Scan for the cell matching the given text and deliver its [x, y] coordinate at center. 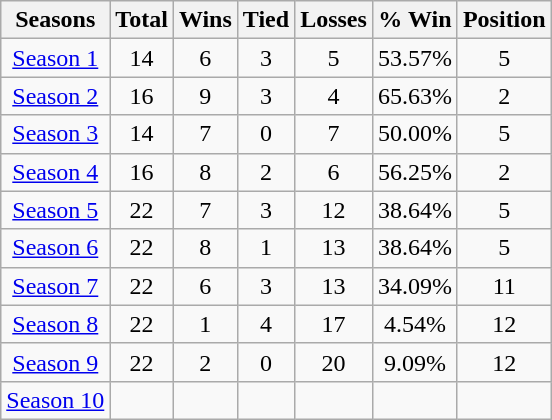
56.25% [414, 172]
Season 10 [56, 400]
4.54% [414, 324]
34.09% [414, 286]
9.09% [414, 362]
Wins [205, 20]
20 [334, 362]
Losses [334, 20]
9 [205, 96]
Season 3 [56, 134]
Season 9 [56, 362]
Total [142, 20]
53.57% [414, 58]
% Win [414, 20]
11 [504, 286]
Season 4 [56, 172]
Season 6 [56, 248]
Season 1 [56, 58]
Seasons [56, 20]
50.00% [414, 134]
Position [504, 20]
Season 2 [56, 96]
Season 8 [56, 324]
Tied [266, 20]
17 [334, 324]
65.63% [414, 96]
Season 5 [56, 210]
Season 7 [56, 286]
